For the text-containing cell, return its midpoint in (x, y) coordinate format. 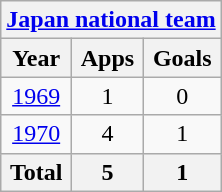
Goals (182, 58)
Apps (108, 58)
Year (36, 58)
0 (182, 96)
1969 (36, 96)
4 (108, 134)
Japan national team (111, 20)
1970 (36, 134)
5 (108, 172)
Total (36, 172)
